Provide the [x, y] coordinate of the cell's center where the given text is located.  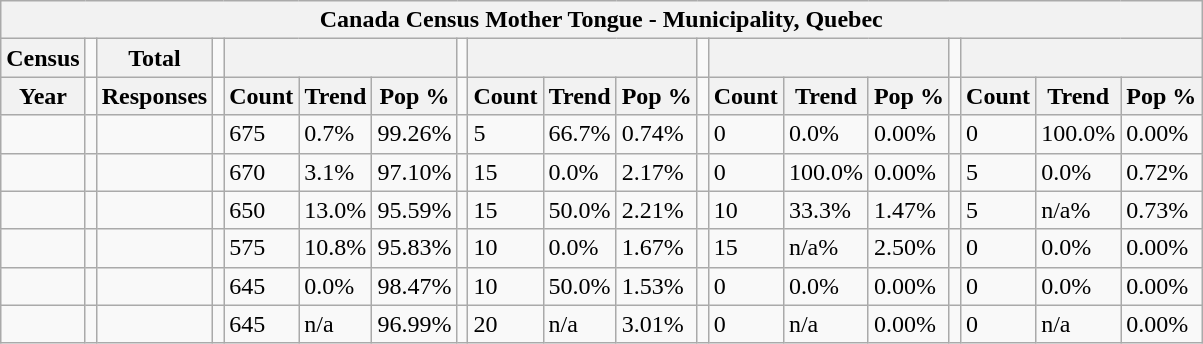
97.10% [414, 172]
66.7% [580, 134]
Census [43, 58]
0.7% [336, 134]
1.67% [656, 248]
1.47% [908, 210]
13.0% [336, 210]
670 [262, 172]
675 [262, 134]
10.8% [336, 248]
2.21% [656, 210]
650 [262, 210]
1.53% [656, 286]
3.01% [656, 324]
95.59% [414, 210]
Year [43, 96]
33.3% [826, 210]
96.99% [414, 324]
0.74% [656, 134]
Canada Census Mother Tongue - Municipality, Quebec [602, 20]
0.73% [1162, 210]
Responses [154, 96]
2.17% [656, 172]
98.47% [414, 286]
3.1% [336, 172]
Total [154, 58]
95.83% [414, 248]
99.26% [414, 134]
20 [506, 324]
0.72% [1162, 172]
2.50% [908, 248]
575 [262, 248]
